Return the [X, Y] coordinate for the center point of the cell that contains the specified text.  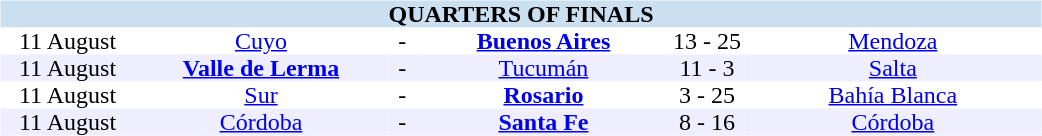
Bahía Blanca [892, 96]
13 - 25 [707, 42]
Santa Fe [544, 122]
QUARTERS OF FINALS [520, 14]
Mendoza [892, 42]
Rosario [544, 96]
Valle de Lerma [262, 68]
Salta [892, 68]
Cuyo [262, 42]
3 - 25 [707, 96]
Buenos Aires [544, 42]
Sur [262, 96]
Tucumán [544, 68]
11 - 3 [707, 68]
8 - 16 [707, 122]
